Determine the (X, Y) coordinate at the center of the cell enclosing the given text.  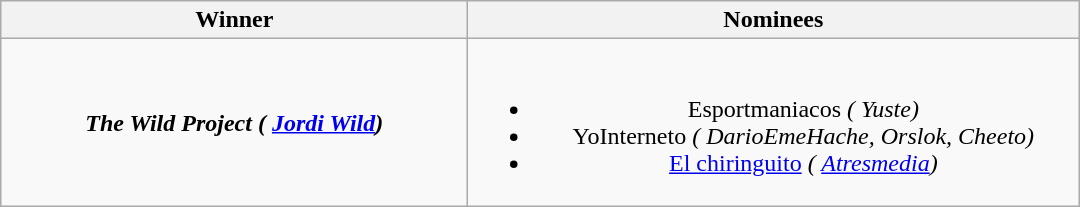
Esportmaniacos ( Yuste)YoInterneto ( DarioEmeHache, Orslok, Cheeto)El chiringuito ( Atresmedia) (774, 122)
Winner (234, 20)
Nominees (774, 20)
The Wild Project ( Jordi Wild) (234, 122)
